Return [x, y] of the center of cell containing provided text 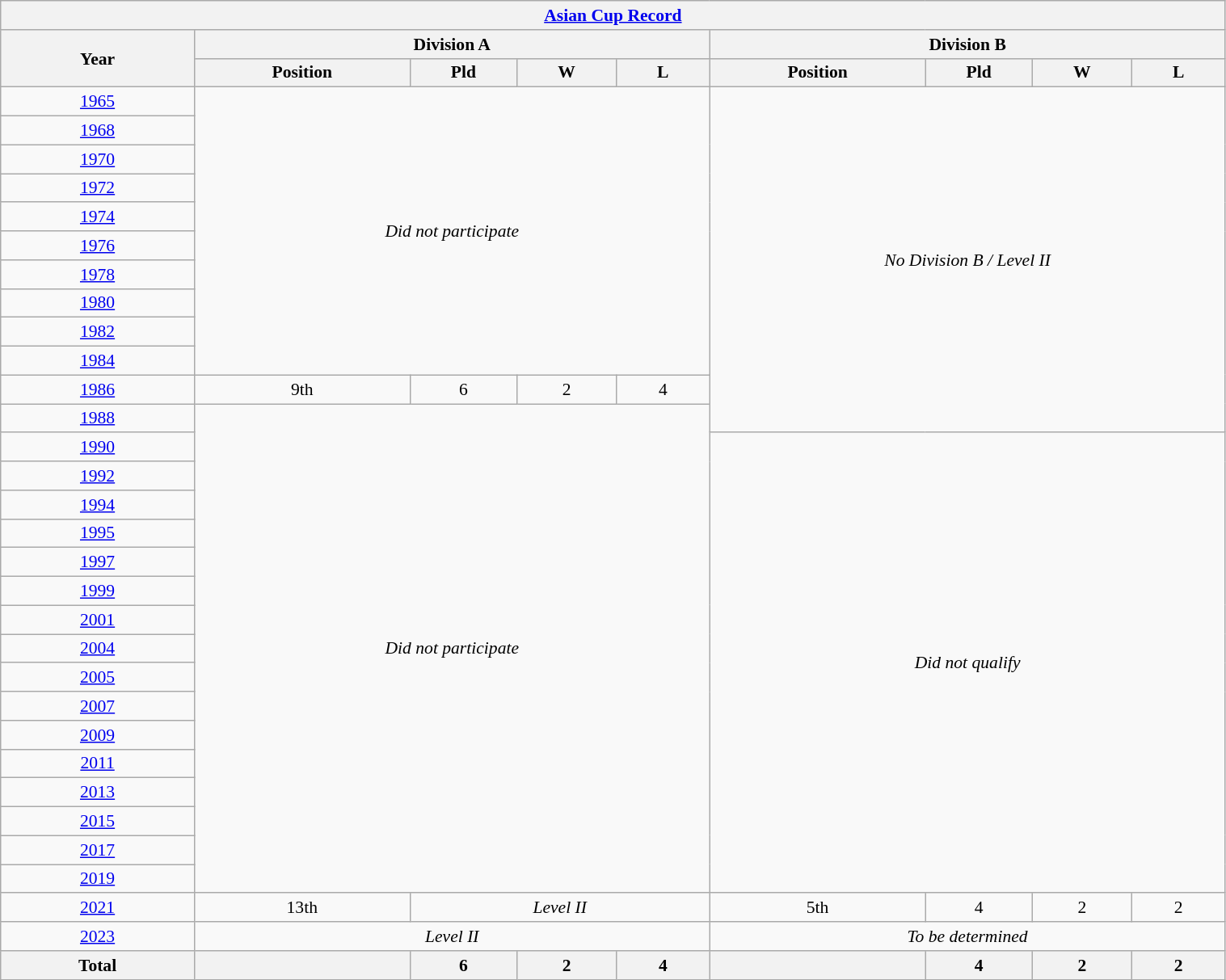
1994 [98, 505]
1999 [98, 591]
2017 [98, 850]
1972 [98, 188]
1995 [98, 533]
2013 [98, 793]
1990 [98, 448]
2015 [98, 822]
2019 [98, 879]
13th [302, 908]
1968 [98, 131]
1986 [98, 389]
1997 [98, 562]
1984 [98, 361]
2001 [98, 620]
2011 [98, 763]
1976 [98, 246]
1970 [98, 159]
1978 [98, 275]
5th [818, 908]
2021 [98, 908]
Total [98, 965]
1988 [98, 418]
Year [98, 58]
1965 [98, 102]
Division B [967, 44]
2009 [98, 735]
1982 [98, 332]
2007 [98, 706]
1974 [98, 217]
2004 [98, 649]
2023 [98, 936]
1992 [98, 476]
1980 [98, 303]
Division A [452, 44]
2005 [98, 678]
9th [302, 389]
To be determined [967, 936]
Did not qualify [967, 663]
Asian Cup Record [613, 15]
No Division B / Level II [967, 260]
